Determine the [x, y] coordinate at the center of the cell enclosing the given text.  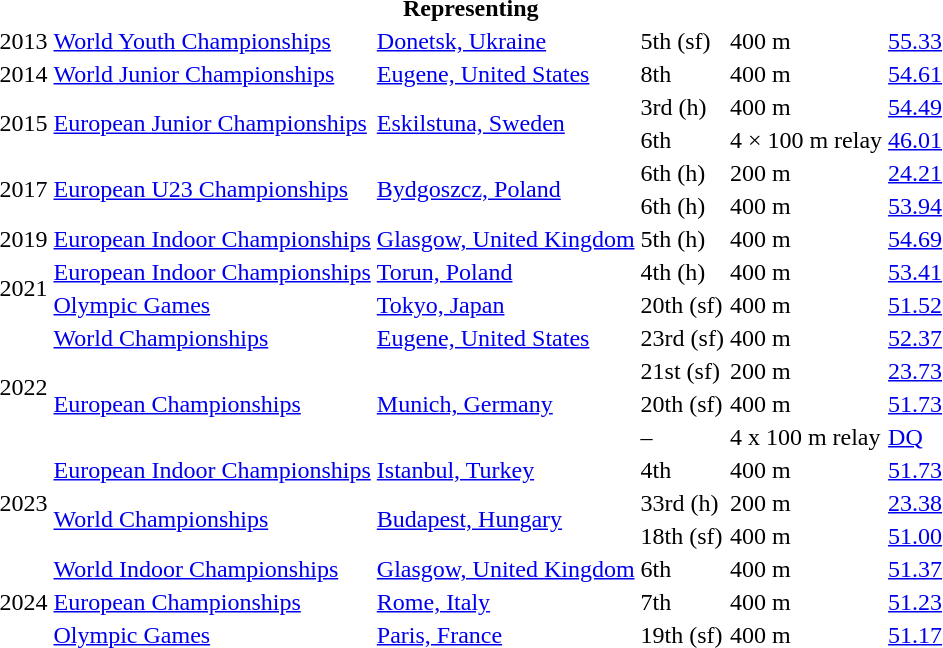
3rd (h) [682, 107]
Tokyo, Japan [506, 305]
33rd (h) [682, 503]
4 x 100 m relay [806, 437]
4th [682, 470]
5th (sf) [682, 41]
7th [682, 602]
23rd (sf) [682, 338]
World Youth Championships [212, 41]
– [682, 437]
Rome, Italy [506, 602]
Budapest, Hungary [506, 520]
Istanbul, Turkey [506, 470]
World Junior Championships [212, 74]
4th (h) [682, 272]
European Junior Championships [212, 124]
4 × 100 m relay [806, 140]
Bydgoszcz, Poland [506, 190]
18th (sf) [682, 536]
Olympic Games [212, 305]
21st (sf) [682, 371]
European U23 Championships [212, 190]
5th (h) [682, 239]
Eskilstuna, Sweden [506, 124]
Torun, Poland [506, 272]
Donetsk, Ukraine [506, 41]
Munich, Germany [506, 404]
8th [682, 74]
World Indoor Championships [212, 569]
